Return the [X, Y] coordinate for the center point of the cell that contains the specified text.  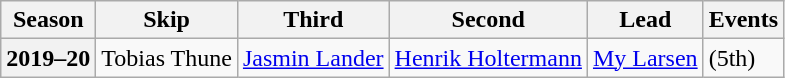
Henrik Holtermann [488, 58]
(5th) [743, 58]
Season [48, 20]
Third [313, 20]
Second [488, 20]
Lead [645, 20]
Skip [167, 20]
Jasmin Lander [313, 58]
Events [743, 20]
My Larsen [645, 58]
Tobias Thune [167, 58]
2019–20 [48, 58]
